Locate the cell with the specified text and output its (x, y) center coordinate. 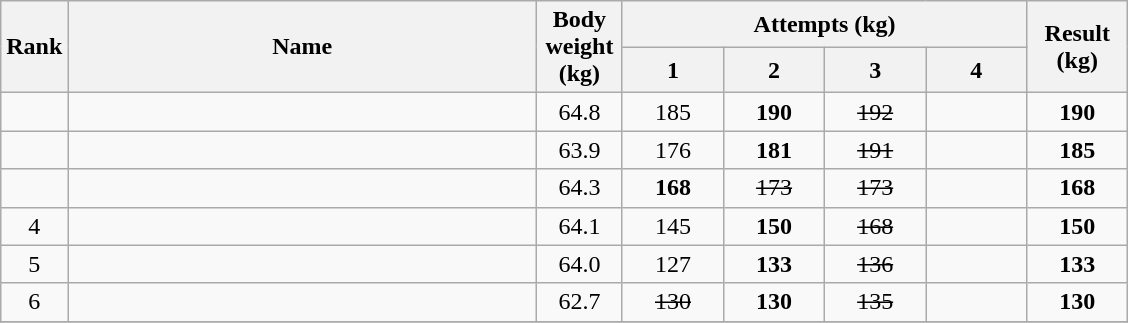
145 (672, 226)
Result (kg) (1078, 47)
64.8 (579, 112)
64.1 (579, 226)
176 (672, 150)
Body weight (kg) (579, 47)
63.9 (579, 150)
127 (672, 264)
6 (34, 302)
62.7 (579, 302)
1 (672, 70)
64.0 (579, 264)
Attempts (kg) (824, 24)
192 (876, 112)
136 (876, 264)
Rank (34, 47)
191 (876, 150)
2 (774, 70)
64.3 (579, 188)
135 (876, 302)
5 (34, 264)
3 (876, 70)
Name (302, 47)
181 (774, 150)
